Output the [x, y] coordinate of the center of the cell containing the given text.  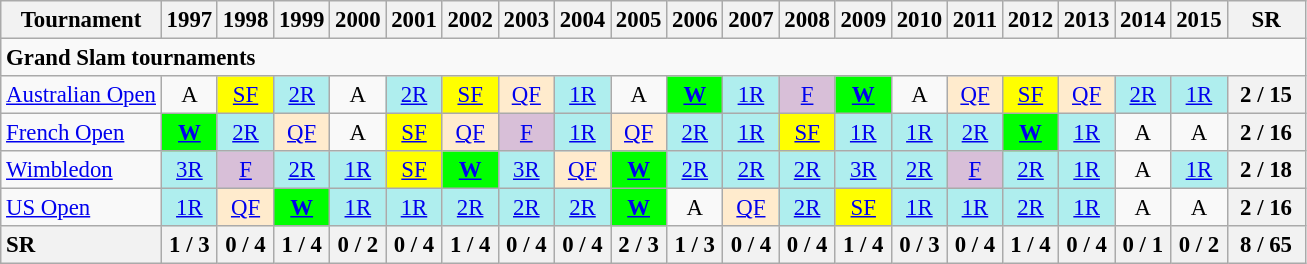
Wimbledon [82, 170]
2011 [974, 20]
1998 [245, 20]
2013 [1087, 20]
French Open [82, 133]
2004 [582, 20]
2006 [695, 20]
0 / 1 [1143, 245]
Grand Slam tournaments [653, 58]
Tournament [82, 20]
8 / 65 [1266, 245]
2010 [919, 20]
2005 [639, 20]
1997 [189, 20]
Australian Open [82, 95]
US Open [82, 208]
2014 [1143, 20]
2012 [1030, 20]
2002 [470, 20]
1999 [302, 20]
2009 [863, 20]
2 / 18 [1266, 170]
2003 [526, 20]
2000 [358, 20]
2015 [1199, 20]
2 / 15 [1266, 95]
2007 [751, 20]
0 / 3 [919, 245]
2001 [414, 20]
2008 [807, 20]
2 / 3 [639, 245]
